Determine the (x, y) coordinate at the center of the cell enclosing the given text.  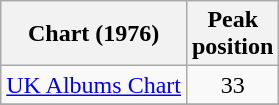
Peakposition (232, 34)
Chart (1976) (94, 34)
UK Albums Chart (94, 85)
33 (232, 85)
